For the text-containing cell, return its midpoint in [X, Y] coordinate format. 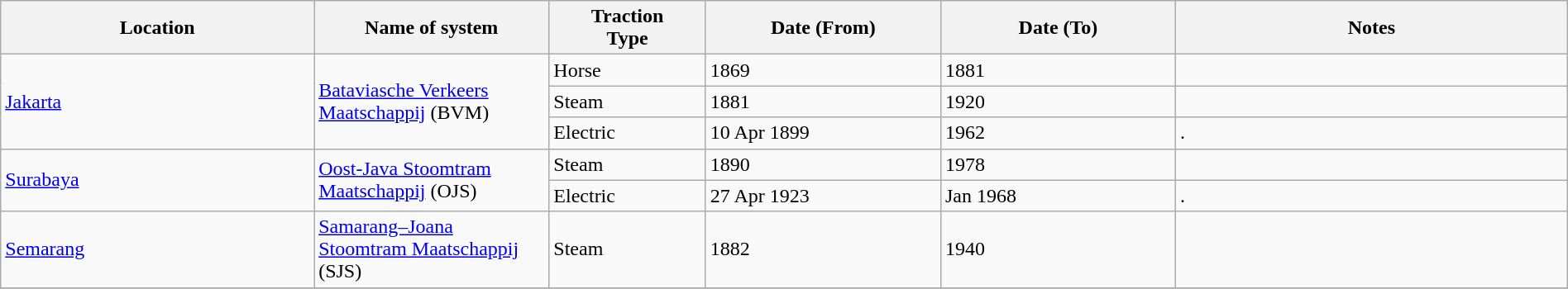
Jan 1968 [1058, 196]
Oost-Java Stoomtram Maatschappij (OJS) [432, 180]
Horse [627, 70]
TractionType [627, 28]
10 Apr 1899 [823, 133]
Date (From) [823, 28]
Location [157, 28]
Semarang [157, 249]
1978 [1058, 164]
1882 [823, 249]
1890 [823, 164]
Surabaya [157, 180]
1940 [1058, 249]
Notes [1372, 28]
Samarang–Joana Stoomtram Maatschappij (SJS) [432, 249]
1920 [1058, 102]
1869 [823, 70]
Jakarta [157, 102]
27 Apr 1923 [823, 196]
1962 [1058, 133]
Date (To) [1058, 28]
Name of system [432, 28]
Bataviasche Verkeers Maatschappij (BVM) [432, 102]
